Return [X, Y] of the center of cell containing provided text 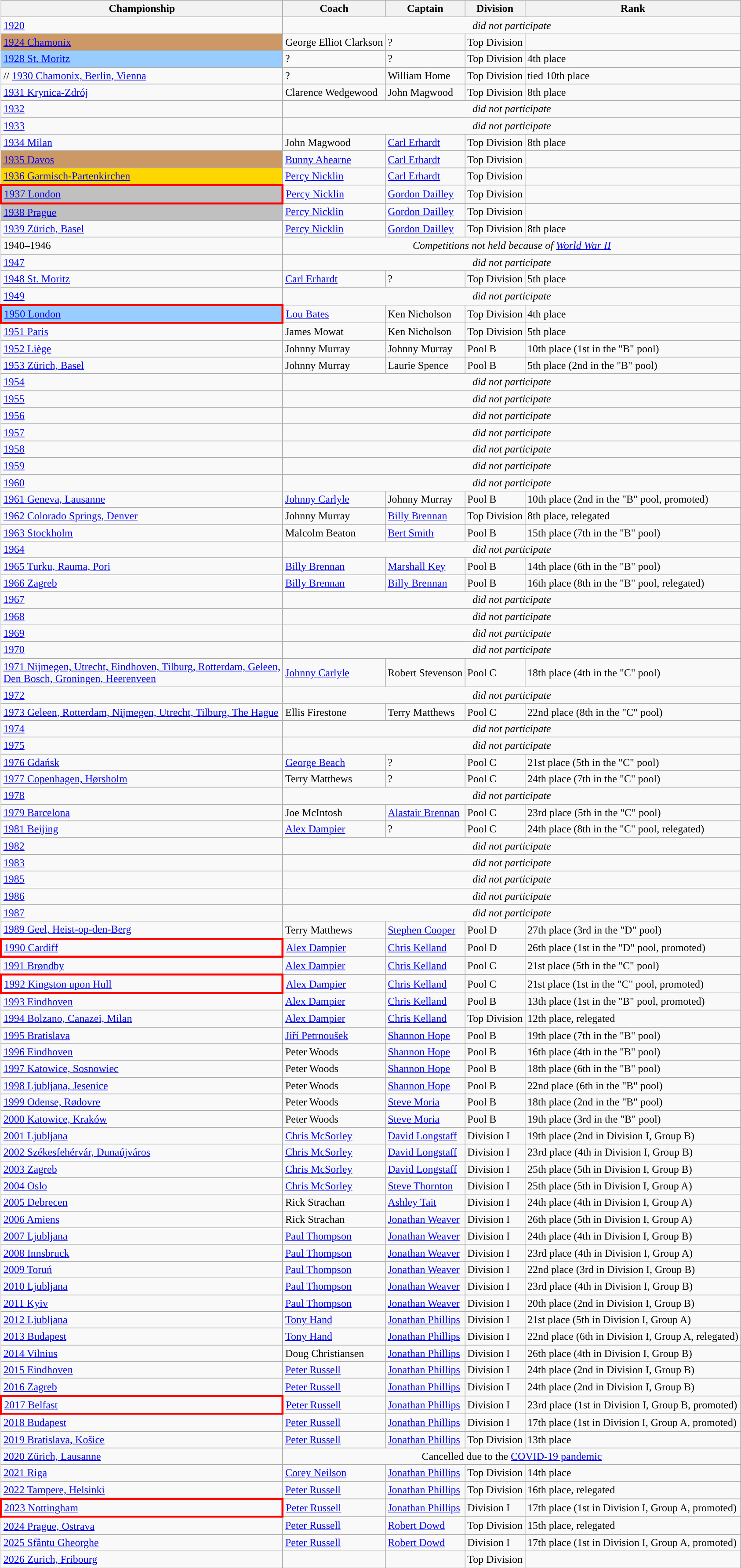
26th place (4th in Division I, Group B) [633, 1353]
1983 [142, 863]
24th place (4th in Division I, Group A) [633, 1203]
1937 London [142, 194]
Steve Thornton [425, 1186]
Malcolm Beaton [334, 533]
1978 [142, 796]
2026 Zurich, Fribourg [142, 1559]
1936 Garmisch-Partenkirchen [142, 176]
1987 [142, 913]
Division [495, 9]
1970 [142, 650]
18th place (2nd in the "B" pool) [633, 1102]
1940–1946 [142, 246]
10th place (1st in the "B" pool) [633, 349]
Rank [633, 9]
2017 Belfast [142, 1404]
1948 St. Moritz [142, 279]
23rd place (5th in the "C" pool) [633, 813]
2022 Tampere, Helsinki [142, 1490]
2009 Toruń [142, 1269]
James Mowat [334, 332]
25th place (5th in Division I, Group A) [633, 1186]
1993 Eindhoven [142, 1002]
Clarence Wedgewood [334, 92]
20th place (2nd in Division I, Group B) [633, 1303]
Corey Neilson [334, 1473]
1947 [142, 263]
1989 Geel, Heist-op-den-Berg [142, 930]
1965 Turku, Rauma, Pori [142, 566]
1990 Cardiff [142, 948]
1971 Nijmegen, Utrecht, Eindhoven, Tilburg, Rotterdam, Geleen,Den Bosch, Groningen, Heerenveen [142, 673]
1973 Geleen, Rotterdam, Nijmegen, Utrecht, Tilburg, The Hague [142, 712]
2018 Budapest [142, 1422]
1961 Geneva, Lausanne [142, 500]
Ellis Firestone [334, 712]
1991 Brøndby [142, 966]
Bunny Ahearne [334, 159]
William Home [425, 76]
16th place (4th in the "B" pool) [633, 1052]
2005 Debrecen [142, 1203]
1931 Krynica-Zdrój [142, 92]
Marshall Key [425, 566]
2019 Bratislava, Košice [142, 1440]
12th place, relegated [633, 1018]
2001 Ljubljana [142, 1136]
1954 [142, 382]
24th place (8th in the "C" pool, relegated) [633, 829]
1996 Eindhoven [142, 1052]
14th place [633, 1473]
2004 Oslo [142, 1186]
2012 Ljubljana [142, 1320]
2021 Riga [142, 1473]
1933 [142, 126]
18th place (4th in the "C" pool) [633, 673]
13th place (1st in the "B" pool, promoted) [633, 1002]
Competitions not held because of World War II [512, 246]
1924 Chamonix [142, 42]
2013 Budapest [142, 1337]
22nd place (6th in Division I, Group A, relegated) [633, 1337]
27th place (3rd in the "D" pool) [633, 930]
1994 Bolzano, Canazei, Milan [142, 1018]
15th place, relegated [633, 1526]
2010 Ljubljana [142, 1286]
Stephen Cooper [425, 930]
18th place (6th in the "B" pool) [633, 1069]
Ashley Tait [425, 1203]
Joe McIntosh [334, 813]
1969 [142, 633]
Bert Smith [425, 533]
23rd place (4th in Division I, Group A) [633, 1253]
Coach [334, 9]
8th place, relegated [633, 516]
25th place (5th in Division I, Group B) [633, 1169]
Captain [425, 9]
1974 [142, 729]
1979 Barcelona [142, 813]
19th place (3rd in the "B" pool) [633, 1119]
1932 [142, 109]
1960 [142, 482]
2020 Zürich, Lausanne [142, 1456]
1920 [142, 26]
tied 10th place [633, 76]
1972 [142, 695]
15th place (7th in the "B" pool) [633, 533]
2015 Eindhoven [142, 1370]
14th place (6th in the "B" pool) [633, 566]
2007 Ljubljana [142, 1236]
16th place (8th in the "B" pool, relegated) [633, 583]
1985 [142, 879]
1975 [142, 745]
1992 Kingston upon Hull [142, 984]
1977 Copenhagen, Hørsholm [142, 779]
2024 Prague, Ostrava [142, 1526]
2003 Zagreb [142, 1169]
1957 [142, 432]
2023 Nottingham [142, 1508]
1935 Davos [142, 159]
2025 Sfântu Gheorghe [142, 1542]
1951 Paris [142, 332]
Championship [142, 9]
1928 St. Moritz [142, 59]
2011 Kyiv [142, 1303]
George Elliot Clarkson [334, 42]
21st place (1st in the "C" pool, promoted) [633, 984]
26th place (5th in Division I, Group A) [633, 1219]
22nd place (8th in the "C" pool) [633, 712]
Alastair Brennan [425, 813]
Laurie Spence [425, 365]
Doug Christiansen [334, 1353]
2008 Innsbruck [142, 1253]
19th place (7th in the "B" pool) [633, 1036]
19th place (2nd in Division I, Group B) [633, 1136]
Lou Bates [334, 314]
1997 Katowice, Sosnowiec [142, 1069]
21st place (5th in Division I, Group A) [633, 1320]
Jiří Petrnoušek [334, 1036]
1995 Bratislava [142, 1036]
5th place (2nd in the "B" pool) [633, 365]
16th place, relegated [633, 1490]
1949 [142, 296]
10th place (2nd in the "B" pool, promoted) [633, 500]
2016 Zagreb [142, 1387]
1962 Colorado Springs, Denver [142, 516]
1981 Beijing [142, 829]
1955 [142, 399]
22nd place (3rd in Division I, Group B) [633, 1269]
1950 London [142, 314]
1934 Milan [142, 142]
2014 Vilnius [142, 1353]
1976 Gdańsk [142, 762]
George Beach [334, 762]
1998 Ljubljana, Jesenice [142, 1086]
Cancelled due to the COVID-19 pandemic [512, 1456]
1967 [142, 600]
1938 Prague [142, 212]
// 1930 Chamonix, Berlin, Vienna [142, 76]
1963 Stockholm [142, 533]
1982 [142, 846]
1953 Zürich, Basel [142, 365]
1968 [142, 616]
1939 Zürich, Basel [142, 229]
23rd place (1st in Division I, Group B, promoted) [633, 1404]
1958 [142, 449]
24th place (4th in Division I, Group B) [633, 1236]
2002 Székesfehérvár, Dunaújváros [142, 1152]
22nd place (6th in the "B" pool) [633, 1086]
Robert Stevenson [425, 673]
1986 [142, 896]
1964 [142, 550]
24th place (7th in the "C" pool) [633, 779]
1956 [142, 416]
1959 [142, 466]
1952 Liège [142, 349]
13th place [633, 1440]
2006 Amiens [142, 1219]
1966 Zagreb [142, 583]
2000 Katowice, Kraków [142, 1119]
26th place (1st in the "D" pool, promoted) [633, 948]
1999 Odense, Rødovre [142, 1102]
